Pinpoint the cell where the given text exists, returning its [X, Y] midpoint coordinate. 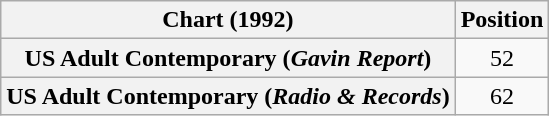
US Adult Contemporary (Gavin Report) [228, 58]
52 [502, 58]
62 [502, 96]
Position [502, 20]
Chart (1992) [228, 20]
US Adult Contemporary (Radio & Records) [228, 96]
